Provide the (x, y) coordinate of the cell's center where the given text is located.  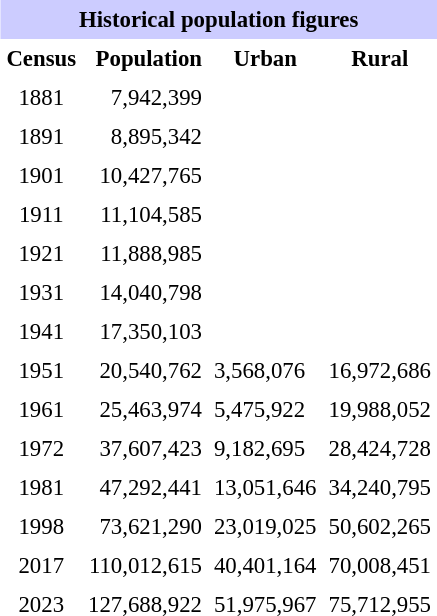
Urban (266, 58)
1941 (41, 332)
11,888,985 (145, 254)
11,104,585 (145, 214)
1921 (41, 254)
19,988,052 (380, 410)
20,540,762 (145, 370)
5,475,922 (266, 410)
70,008,451 (380, 566)
Historical population figures (218, 20)
13,051,646 (266, 488)
Rural (380, 58)
7,942,399 (145, 98)
47,292,441 (145, 488)
1951 (41, 370)
73,621,290 (145, 526)
Census (41, 58)
23,019,025 (266, 526)
1881 (41, 98)
14,040,798 (145, 292)
1961 (41, 410)
17,350,103 (145, 332)
1891 (41, 136)
2017 (41, 566)
9,182,695 (266, 448)
3,568,076 (266, 370)
34,240,795 (380, 488)
110,012,615 (145, 566)
10,427,765 (145, 176)
16,972,686 (380, 370)
8,895,342 (145, 136)
37,607,423 (145, 448)
1998 (41, 526)
Population (145, 58)
25,463,974 (145, 410)
1972 (41, 448)
50,602,265 (380, 526)
1931 (41, 292)
1901 (41, 176)
1911 (41, 214)
28,424,728 (380, 448)
1981 (41, 488)
40,401,164 (266, 566)
